Search for the cell housing the specified text and yield its (x, y) center coordinate. 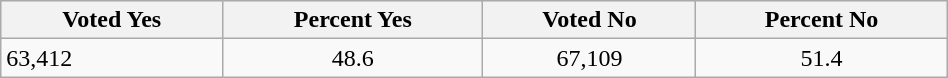
63,412 (112, 58)
Voted Yes (112, 20)
Percent No (822, 20)
67,109 (590, 58)
51.4 (822, 58)
Voted No (590, 20)
48.6 (353, 58)
Percent Yes (353, 20)
